Determine the [x, y] coordinate at the center of the cell enclosing the given text.  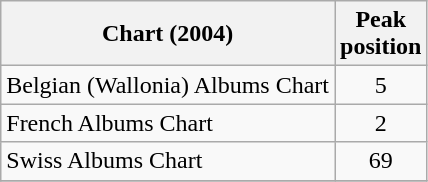
French Albums Chart [168, 123]
Swiss Albums Chart [168, 161]
Peakposition [380, 34]
Chart (2004) [168, 34]
5 [380, 85]
2 [380, 123]
Belgian (Wallonia) Albums Chart [168, 85]
69 [380, 161]
